Find where the given text appears and provide that cell's center as (X, Y) coordinate. 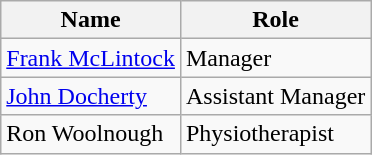
Frank McLintock (91, 58)
John Docherty (91, 96)
Manager (275, 58)
Name (91, 20)
Assistant Manager (275, 96)
Ron Woolnough (91, 134)
Physiotherapist (275, 134)
Role (275, 20)
